From the cell containing the given text, extract its center point as (X, Y) coordinate. 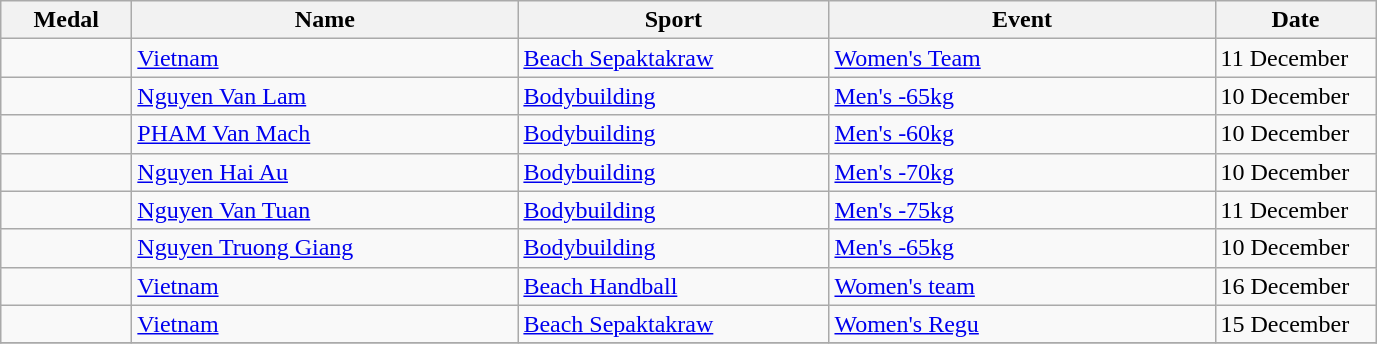
15 December (1296, 324)
Medal (66, 20)
Women's team (1022, 286)
Sport (674, 20)
Name (325, 20)
Nguyen Van Tuan (325, 210)
Women's Regu (1022, 324)
Men's -60kg (1022, 134)
Nguyen Truong Giang (325, 248)
Date (1296, 20)
Men's -70kg (1022, 172)
Event (1022, 20)
Men's -75kg (1022, 210)
16 December (1296, 286)
Nguyen Hai Au (325, 172)
Nguyen Van Lam (325, 96)
Women's Team (1022, 58)
PHAM Van Mach (325, 134)
Beach Handball (674, 286)
